Return the [X, Y] coordinate for the center point of the cell that contains the specified text.  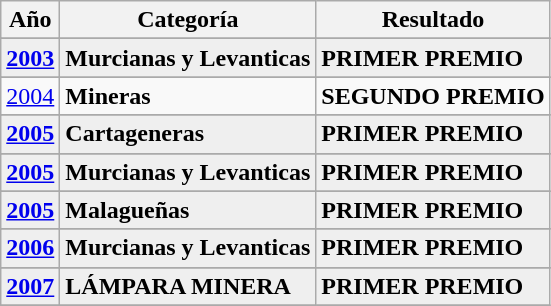
SEGUNDO PREMIO [433, 96]
2003 [30, 58]
LÁMPARA MINERA [188, 286]
Año [30, 20]
Mineras [188, 96]
Malagueñas [188, 210]
2006 [30, 248]
Categoría [188, 20]
Resultado [433, 20]
2004 [30, 96]
Cartageneras [188, 134]
2007 [30, 286]
